Pinpoint the cell where the given text exists, returning its (x, y) midpoint coordinate. 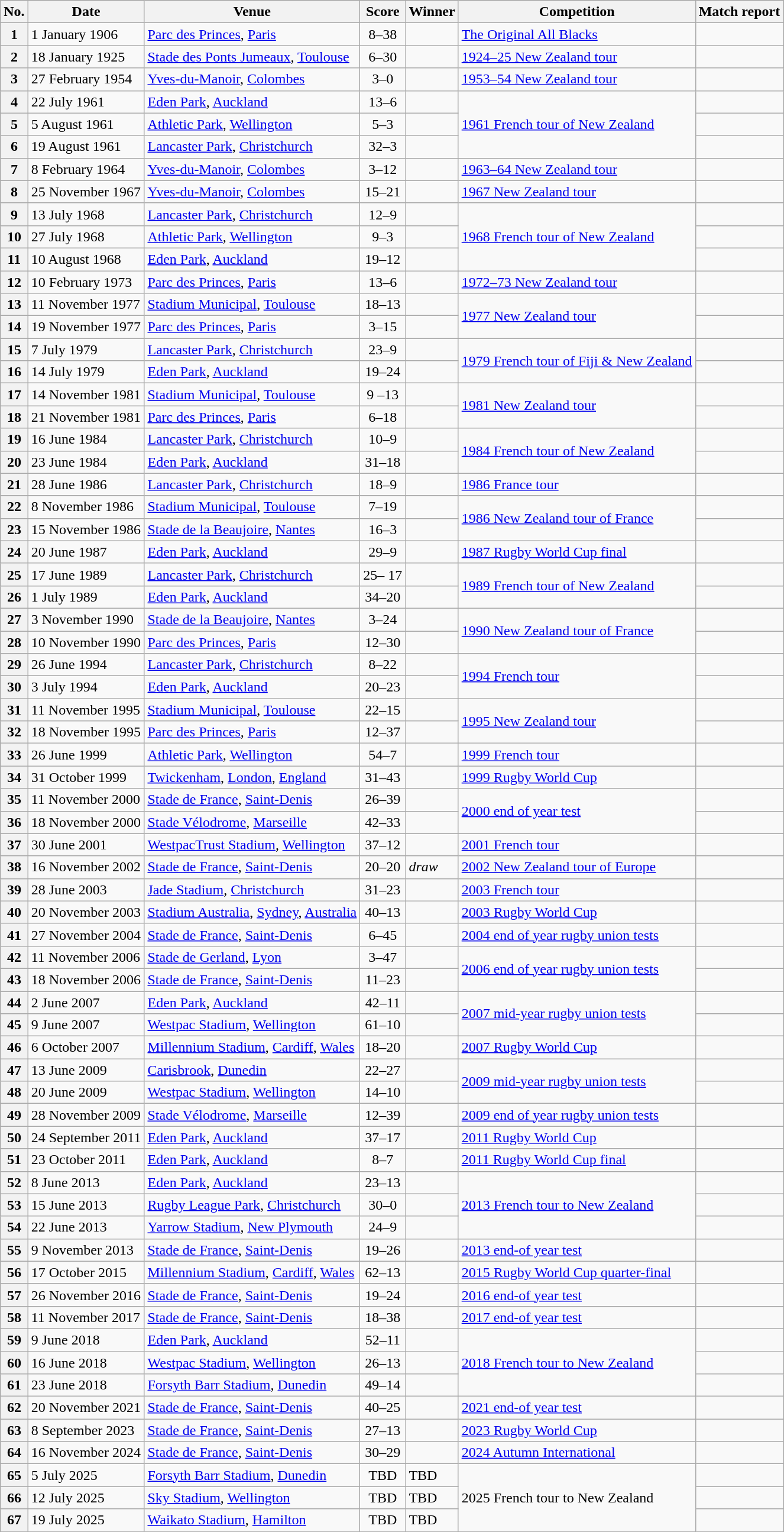
46 (14, 1048)
49–14 (383, 1385)
1967 New Zealand tour (577, 192)
21 (14, 484)
40 (14, 912)
2017 end-of year test (577, 1317)
40–25 (383, 1408)
2025 French tour to New Zealand (577, 1498)
2011 Rugby World Cup final (577, 1160)
32–3 (383, 147)
2021 end-of year test (577, 1408)
12–30 (383, 642)
34 (14, 777)
34–20 (383, 597)
20–20 (383, 867)
9 –13 (383, 395)
Sky Stadium, Wellington (252, 1498)
39 (14, 890)
Date (86, 12)
Yarrow Stadium, New Plymouth (252, 1227)
13 July 1968 (86, 214)
20 June 1987 (86, 552)
11–23 (383, 980)
41 (14, 935)
15 November 1986 (86, 529)
30–29 (383, 1453)
17 June 1989 (86, 574)
15 (14, 350)
7 (14, 169)
3 (14, 79)
27 July 1968 (86, 237)
57 (14, 1295)
19 November 1977 (86, 327)
1 July 1989 (86, 597)
5 (14, 124)
30 June 2001 (86, 845)
1963–64 New Zealand tour (577, 169)
22 June 2013 (86, 1227)
9 November 2013 (86, 1250)
7–19 (383, 507)
12–9 (383, 214)
6–30 (383, 57)
2018 French tour to New Zealand (577, 1362)
30–0 (383, 1205)
10 August 1968 (86, 259)
23 October 2011 (86, 1160)
16 (14, 372)
2001 French tour (577, 845)
59 (14, 1340)
2023 Rugby World Cup (577, 1430)
63 (14, 1430)
23 (14, 529)
Stadium Australia, Sydney, Australia (252, 912)
16 November 2002 (86, 867)
1999 French tour (577, 755)
11 November 1977 (86, 305)
26–39 (383, 800)
22 (14, 507)
42 (14, 957)
3–15 (383, 327)
8–22 (383, 665)
19 (14, 439)
22–15 (383, 710)
12–39 (383, 1115)
8 June 2013 (86, 1182)
8–38 (383, 34)
Winner (432, 12)
The Original All Blacks (577, 34)
2011 Rugby World Cup (577, 1137)
Waikato Stadium, Hamilton (252, 1520)
55 (14, 1250)
29 (14, 665)
1 (14, 34)
2009 mid-year rugby union tests (577, 1081)
8 (14, 192)
6 October 2007 (86, 1048)
62 (14, 1408)
43 (14, 980)
10 February 1973 (86, 282)
1953–54 New Zealand tour (577, 79)
40–13 (383, 912)
24 September 2011 (86, 1137)
24 (14, 552)
2 June 2007 (86, 1003)
18–9 (383, 484)
27 February 1954 (86, 79)
49 (14, 1115)
31–18 (383, 462)
66 (14, 1498)
20 (14, 462)
2016 end-of year test (577, 1295)
10 November 1990 (86, 642)
WestpacTrust Stadium, Wellington (252, 845)
28 (14, 642)
9 June 2018 (86, 1340)
27 November 2004 (86, 935)
3 July 1994 (86, 687)
3–24 (383, 619)
10 (14, 237)
1995 New Zealand tour (577, 721)
6–18 (383, 417)
26 June 1999 (86, 755)
2007 Rugby World Cup (577, 1048)
11 (14, 259)
20–23 (383, 687)
1 January 1906 (86, 34)
14 (14, 327)
28 June 1986 (86, 484)
47 (14, 1070)
18 (14, 417)
19–26 (383, 1250)
44 (14, 1003)
2003 Rugby World Cup (577, 912)
31 (14, 710)
5 July 2025 (86, 1475)
48 (14, 1093)
Score (383, 12)
1981 New Zealand tour (577, 406)
11 November 1995 (86, 710)
Match report (739, 12)
8 February 1964 (86, 169)
14 July 1979 (86, 372)
13 June 2009 (86, 1070)
1961 French tour of New Zealand (577, 124)
38 (14, 867)
22–27 (383, 1070)
17 (14, 395)
1994 French tour (577, 676)
23–9 (383, 350)
28 June 2003 (86, 890)
52–11 (383, 1340)
56 (14, 1272)
1977 New Zealand tour (577, 316)
1989 French tour of New Zealand (577, 586)
35 (14, 800)
27–13 (383, 1430)
21 November 1981 (86, 417)
11 November 2006 (86, 957)
10–9 (383, 439)
1984 French tour of New Zealand (577, 451)
1990 New Zealand tour of France (577, 631)
13 (14, 305)
25 (14, 574)
26–13 (383, 1362)
14–10 (383, 1093)
60 (14, 1362)
18 November 2006 (86, 980)
64 (14, 1453)
1924–25 New Zealand tour (577, 57)
18–13 (383, 305)
3–0 (383, 79)
16 November 2024 (86, 1453)
50 (14, 1137)
1979 French tour of Fiji & New Zealand (577, 361)
26 November 2016 (86, 1295)
2013 French tour to New Zealand (577, 1205)
2013 end-of year test (577, 1250)
Stade de Gerland, Lyon (252, 957)
31–23 (383, 890)
42–33 (383, 822)
19 August 1961 (86, 147)
1999 Rugby World Cup (577, 777)
7 July 1979 (86, 350)
Stade des Ponts Jumeaux, Toulouse (252, 57)
45 (14, 1025)
25 November 1967 (86, 192)
8 November 1986 (86, 507)
9 (14, 214)
36 (14, 822)
20 November 2021 (86, 1408)
19–12 (383, 259)
67 (14, 1520)
58 (14, 1317)
2024 Autumn International (577, 1453)
23 June 1984 (86, 462)
54–7 (383, 755)
Carisbrook, Dunedin (252, 1070)
18 January 1925 (86, 57)
11 November 2000 (86, 800)
31–43 (383, 777)
14 November 1981 (86, 395)
12 (14, 282)
25– 17 (383, 574)
18–38 (383, 1317)
1972–73 New Zealand tour (577, 282)
1968 French tour of New Zealand (577, 237)
6–45 (383, 935)
2003 French tour (577, 890)
Venue (252, 12)
62–13 (383, 1272)
37 (14, 845)
2009 end of year rugby union tests (577, 1115)
12 July 2025 (86, 1498)
Twickenham, London, England (252, 777)
1986 France tour (577, 484)
51 (14, 1160)
6 (14, 147)
30 (14, 687)
26 June 1994 (86, 665)
2000 end of year test (577, 811)
17 October 2015 (86, 1272)
8 September 2023 (86, 1430)
15 June 2013 (86, 1205)
18 November 2000 (86, 822)
61–10 (383, 1025)
37–12 (383, 845)
22 July 1961 (86, 102)
2007 mid-year rugby union tests (577, 1014)
1986 New Zealand tour of France (577, 518)
11 November 2017 (86, 1317)
3–47 (383, 957)
61 (14, 1385)
2 (14, 57)
5 August 1961 (86, 124)
42–11 (383, 1003)
18 November 1995 (86, 732)
No. (14, 12)
16 June 1984 (86, 439)
53 (14, 1205)
draw (432, 867)
12–37 (383, 732)
24–9 (383, 1227)
54 (14, 1227)
37–17 (383, 1137)
16–3 (383, 529)
Competition (577, 12)
23–13 (383, 1182)
2015 Rugby World Cup quarter-final (577, 1272)
2004 end of year rugby union tests (577, 935)
15–21 (383, 192)
32 (14, 732)
3 November 1990 (86, 619)
16 June 2018 (86, 1362)
29–9 (383, 552)
27 (14, 619)
2002 New Zealand tour of Europe (577, 867)
19 July 2025 (86, 1520)
65 (14, 1475)
4 (14, 102)
20 June 2009 (86, 1093)
9–3 (383, 237)
52 (14, 1182)
26 (14, 597)
23 June 2018 (86, 1385)
31 October 1999 (86, 777)
2006 end of year rugby union tests (577, 968)
5–3 (383, 124)
Jade Stadium, Christchurch (252, 890)
3–12 (383, 169)
20 November 2003 (86, 912)
9 June 2007 (86, 1025)
Rugby League Park, Christchurch (252, 1205)
8–7 (383, 1160)
18–20 (383, 1048)
1987 Rugby World Cup final (577, 552)
28 November 2009 (86, 1115)
33 (14, 755)
